Locate the cell with the specified text and output its [x, y] center coordinate. 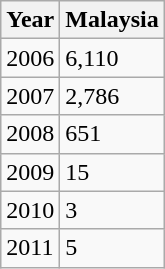
2011 [30, 248]
3 [112, 210]
2006 [30, 58]
5 [112, 248]
Year [30, 20]
2010 [30, 210]
2,786 [112, 96]
Malaysia [112, 20]
2008 [30, 134]
2009 [30, 172]
651 [112, 134]
15 [112, 172]
6,110 [112, 58]
2007 [30, 96]
